Pinpoint the cell where the given text exists, returning its [x, y] midpoint coordinate. 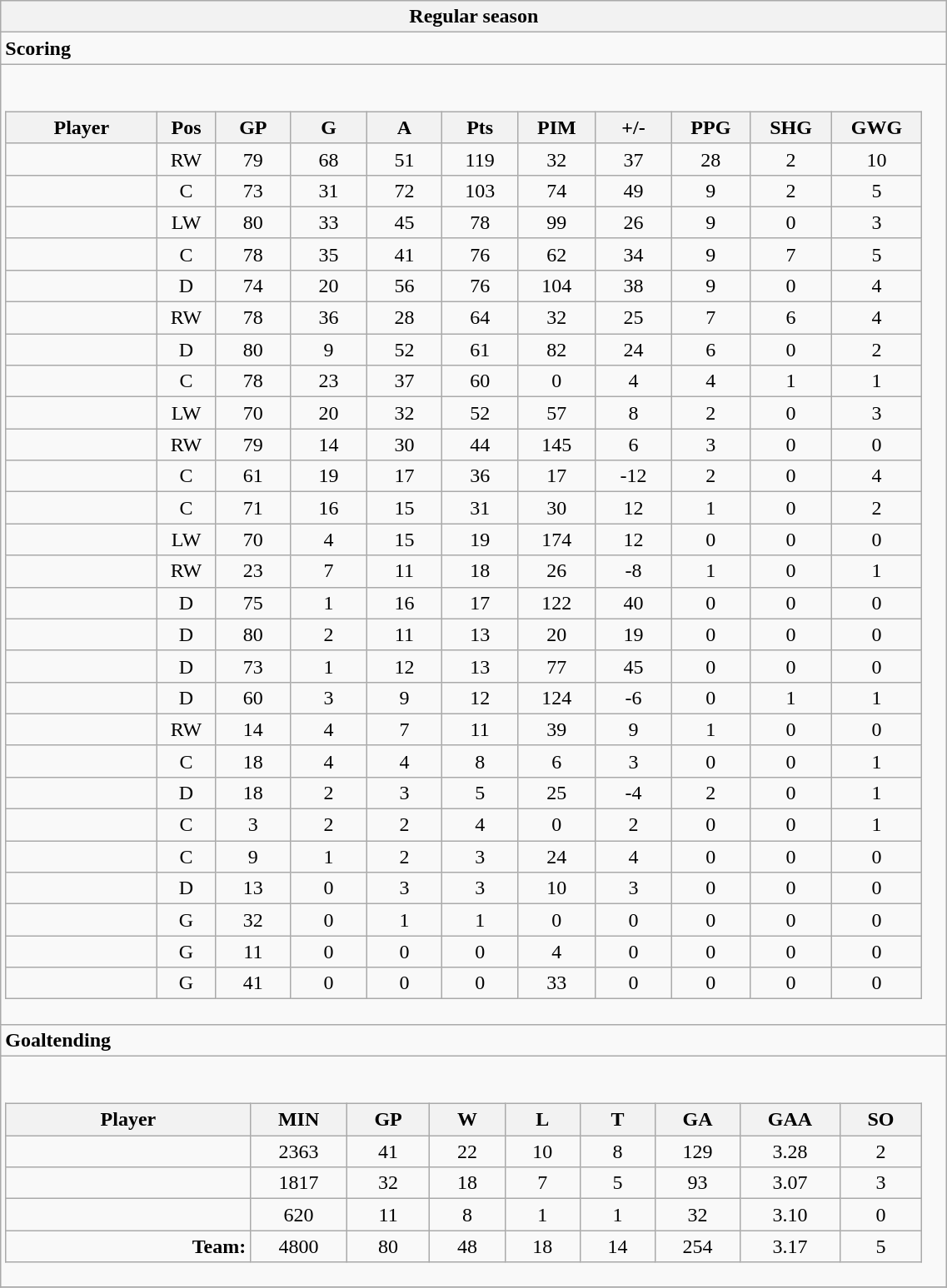
MIN [299, 1120]
1817 [299, 1183]
3.10 [790, 1215]
38 [633, 286]
PIM [557, 127]
93 [698, 1183]
3.07 [790, 1183]
GA [698, 1120]
-6 [633, 698]
103 [480, 191]
620 [299, 1215]
254 [698, 1246]
124 [557, 698]
71 [253, 508]
35 [328, 254]
122 [557, 603]
T [617, 1120]
145 [557, 445]
3.17 [790, 1246]
57 [557, 413]
Pts [480, 127]
82 [557, 350]
34 [633, 254]
39 [557, 729]
51 [405, 159]
GWG [876, 127]
2363 [299, 1151]
44 [480, 445]
Player MIN GP W L T GA GAA SO 2363 41 22 10 8 129 3.28 2 1817 32 18 7 5 93 3.07 3 620 11 8 1 1 32 3.10 0 Team: 4800 80 48 18 14 254 3.17 5 [474, 1171]
119 [480, 159]
40 [633, 603]
68 [328, 159]
GAA [790, 1120]
-8 [633, 571]
Goaltending [474, 1040]
22 [467, 1151]
Regular season [474, 17]
77 [557, 666]
W [467, 1120]
75 [253, 603]
72 [405, 191]
129 [698, 1151]
PPG [711, 127]
99 [557, 222]
-4 [633, 793]
-12 [633, 476]
49 [633, 191]
174 [557, 540]
4800 [299, 1246]
Team: [128, 1246]
48 [467, 1246]
62 [557, 254]
L [542, 1120]
104 [557, 286]
Scoring [474, 48]
SHG [791, 127]
56 [405, 286]
Pos [187, 127]
SO [880, 1120]
+/- [633, 127]
3.28 [790, 1151]
A [405, 127]
64 [480, 318]
